Locate the cell with the specified text and output its (x, y) center coordinate. 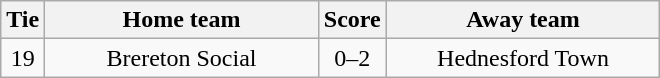
Brereton Social (182, 58)
Score (352, 20)
0–2 (352, 58)
Tie (23, 20)
19 (23, 58)
Hednesford Town (523, 58)
Home team (182, 20)
Away team (523, 20)
